Locate the cell with the specified text and output its [x, y] center coordinate. 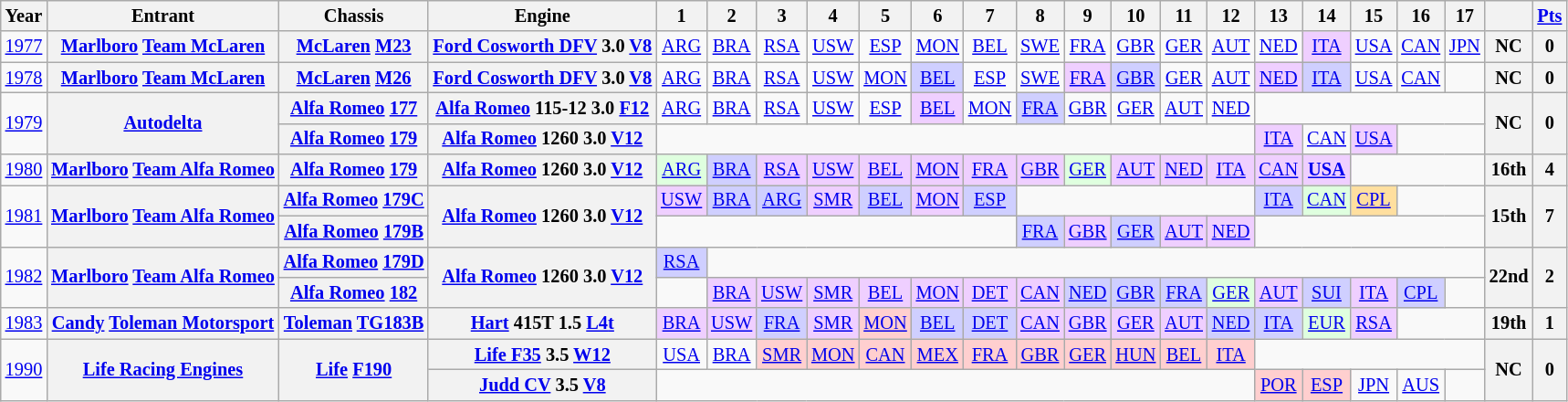
15 [1374, 16]
Judd CV 3.5 V8 [542, 385]
17 [1465, 16]
5 [885, 16]
McLaren M26 [354, 78]
Toleman TG183B [354, 323]
1979 [24, 122]
1990 [24, 369]
Life Racing Engines [162, 369]
1978 [24, 78]
8 [1040, 16]
AUS [1420, 385]
HUN [1135, 354]
11 [1184, 16]
POR [1278, 385]
Alfa Romeo 182 [354, 292]
Alfa Romeo 179D [354, 262]
16th [1510, 170]
Life F190 [354, 369]
Chassis [354, 16]
Alfa Romeo 177 [354, 108]
6 [938, 16]
1981 [24, 216]
19th [1510, 323]
1982 [24, 278]
Pts [1550, 16]
Alfa Romeo 179C [354, 200]
Engine [542, 16]
MEX [938, 354]
15th [1510, 216]
16 [1420, 16]
1980 [24, 170]
Entrant [162, 16]
SUI [1327, 292]
1983 [24, 323]
1977 [24, 47]
Life F35 3.5 W12 [542, 354]
Hart 415T 1.5 L4t [542, 323]
3 [781, 16]
Alfa Romeo 115-12 3.0 F12 [542, 108]
13 [1278, 16]
Candy Toleman Motorsport [162, 323]
McLaren M23 [354, 47]
Alfa Romeo 179B [354, 231]
12 [1231, 16]
22nd [1510, 278]
Autodelta [162, 122]
10 [1135, 16]
9 [1088, 16]
EUR [1327, 323]
14 [1327, 16]
Year [24, 16]
